Extract the (X, Y) coordinate from the center of the cell holding the provided text.  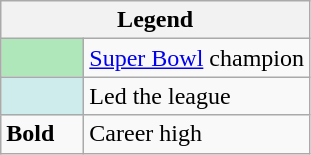
Bold (42, 134)
Led the league (197, 96)
Career high (197, 134)
Super Bowl champion (197, 58)
Legend (156, 20)
